Find where the given text appears and provide that cell's center as (X, Y) coordinate. 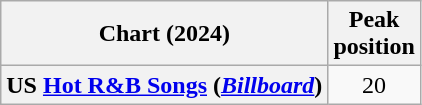
20 (374, 85)
US Hot R&B Songs (Billboard) (164, 85)
Chart (2024) (164, 34)
Peakposition (374, 34)
